Return (X, Y) of the center of cell containing provided text 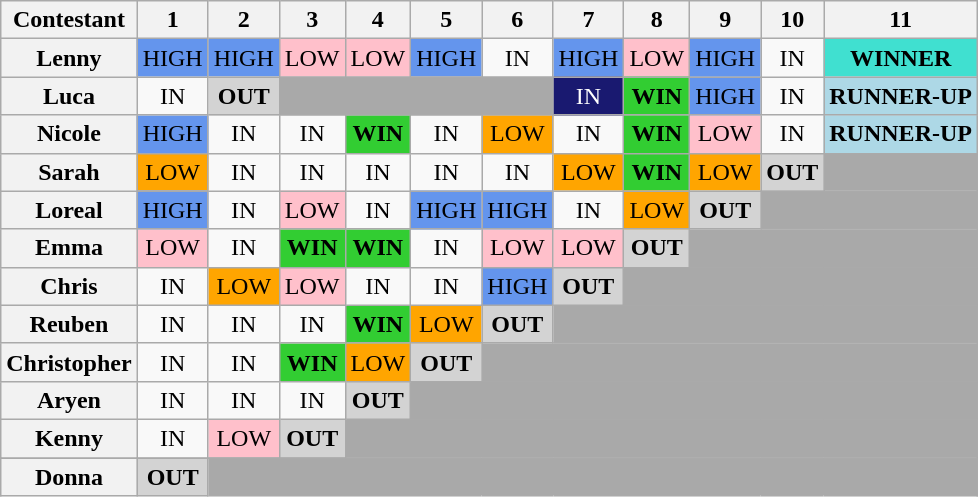
Donna (69, 477)
Emma (69, 248)
9 (726, 20)
Reuben (69, 324)
7 (588, 20)
Luca (69, 96)
WINNER (901, 58)
Kenny (69, 438)
Christopher (69, 362)
3 (312, 20)
10 (792, 20)
6 (518, 20)
Contestant (69, 20)
Sarah (69, 172)
4 (378, 20)
1 (172, 20)
Aryen (69, 400)
Lenny (69, 58)
5 (446, 20)
Nicole (69, 134)
Loreal (69, 210)
2 (244, 20)
11 (901, 20)
8 (657, 20)
Chris (69, 286)
